Search for the cell housing the specified text and yield its [x, y] center coordinate. 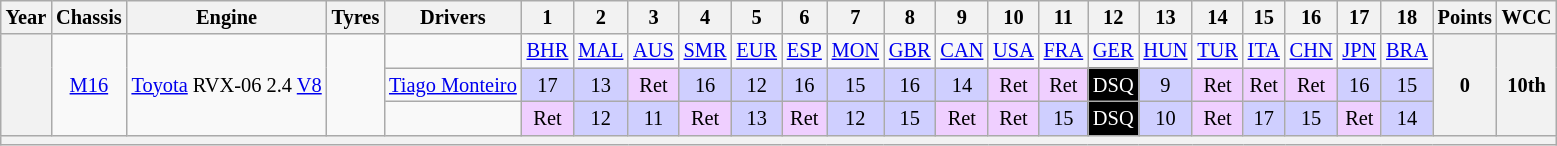
2 [600, 17]
WCC [1527, 17]
8 [910, 17]
18 [1407, 17]
7 [856, 17]
4 [706, 17]
ESP [804, 51]
Tyres [356, 17]
3 [653, 17]
BHR [548, 51]
Toyota RVX-06 2.4 V8 [227, 84]
CAN [962, 51]
AUS [653, 51]
Tiago Monteiro [453, 85]
SMR [706, 51]
TUR [1217, 51]
JPN [1359, 51]
10th [1527, 84]
MON [856, 51]
M16 [88, 84]
BRA [1407, 51]
Engine [227, 17]
1 [548, 17]
Points [1465, 17]
HUN [1165, 51]
USA [1013, 51]
Chassis [88, 17]
Year [26, 17]
5 [756, 17]
CHN [1312, 51]
0 [1465, 84]
GBR [910, 51]
Drivers [453, 17]
GER [1113, 51]
FRA [1064, 51]
ITA [1264, 51]
MAL [600, 51]
EUR [756, 51]
6 [804, 17]
